Detect which cell encompasses the target text, then output its [X, Y] center coordinate. 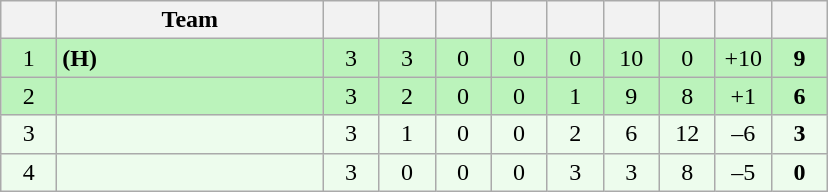
12 [687, 134]
(H) [190, 58]
Team [190, 20]
–6 [743, 134]
+1 [743, 96]
–5 [743, 172]
+10 [743, 58]
4 [29, 172]
10 [631, 58]
